Find where the given text appears and provide that cell's center as (X, Y) coordinate. 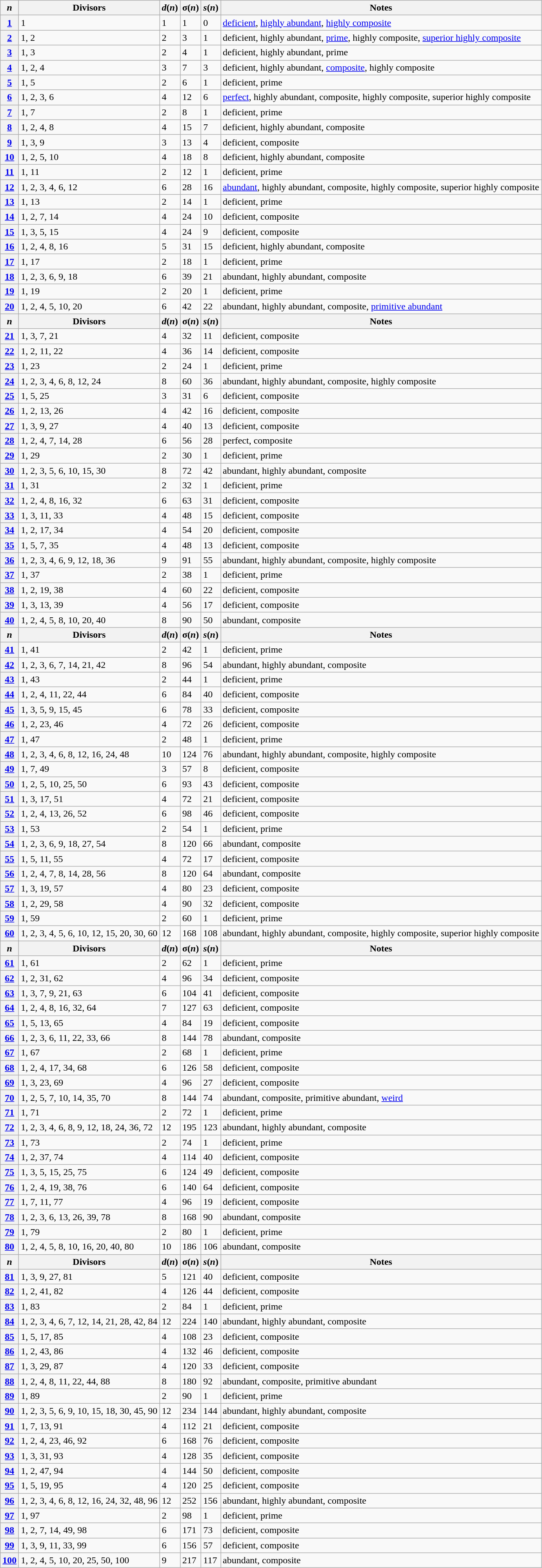
1, 2, 3, 5, 6, 9, 10, 15, 18, 30, 45, 90 (89, 1411)
1, 2, 47, 94 (89, 1471)
1, 2, 3, 6, 11, 22, 33, 66 (89, 1038)
1, 2, 4, 5, 10, 20 (89, 306)
1, 2, 3, 6, 9, 18, 27, 54 (89, 844)
1, 2, 11, 22 (89, 351)
1, 73 (89, 1142)
94 (9, 1471)
1, 2, 13, 26 (89, 411)
perfect, highly abundant, composite, highly composite, superior highly composite (381, 97)
1, 2, 3, 6 (89, 97)
114 (191, 1157)
117 (211, 1560)
132 (191, 1351)
1, 2, 7, 14, 49, 98 (89, 1530)
1, 2 (89, 38)
83 (9, 1306)
1, 2, 3, 4, 6, 8, 12, 24 (89, 381)
45 (9, 709)
1, 2, 4, 7, 14, 28 (89, 441)
61 (9, 963)
abundant, composite, primitive abundant (381, 1381)
1, 7 (89, 112)
195 (191, 1127)
86 (9, 1351)
52 (9, 814)
71 (9, 1112)
1, 3, 23, 69 (89, 1082)
1, 3, 13, 39 (89, 605)
65 (9, 1023)
70 (9, 1097)
1, 2, 4, 23, 46, 92 (89, 1441)
128 (191, 1456)
1, 2, 4, 7, 8, 14, 28, 56 (89, 873)
37 (9, 575)
69 (9, 1082)
1, 2, 3, 6, 13, 26, 39, 78 (89, 1217)
47 (9, 739)
51 (9, 799)
1, 31 (89, 486)
1, 2, 4 (89, 67)
1, 2, 4, 8 (89, 127)
77 (9, 1202)
1, 3, 17, 51 (89, 799)
106 (211, 1247)
104 (191, 993)
0 (211, 23)
1, 53 (89, 829)
1, 5, 13, 65 (89, 1023)
1, 67 (89, 1053)
79 (9, 1232)
87 (9, 1366)
1, 2, 3, 6, 7, 14, 21, 42 (89, 665)
1, 2, 43, 86 (89, 1351)
1, 3, 9 (89, 142)
1, 71 (89, 1112)
1, 2, 4, 8, 11, 22, 44, 88 (89, 1381)
1, 2, 7, 14 (89, 217)
perfect, composite (381, 441)
29 (9, 456)
1, 3, 9, 27 (89, 426)
1, 3, 7, 9, 21, 63 (89, 993)
99 (9, 1545)
1, 2, 41, 82 (89, 1292)
1, 2, 3, 4, 6, 9, 12, 18, 36 (89, 560)
121 (191, 1277)
1, 97 (89, 1515)
1, 2, 3, 4, 6, 7, 12, 14, 21, 28, 42, 84 (89, 1321)
1, 2, 4, 5, 8, 10, 20, 40 (89, 620)
1, 3, 5, 15, 25, 75 (89, 1172)
deficient, highly abundant, prime (381, 53)
1, 7, 13, 91 (89, 1426)
1, 3, 9, 27, 81 (89, 1277)
1, 5, 7, 35 (89, 545)
97 (9, 1515)
59 (9, 919)
1, 2, 3, 5, 6, 10, 15, 30 (89, 471)
67 (9, 1053)
1, 3, 9, 11, 33, 99 (89, 1545)
127 (191, 1008)
1, 89 (89, 1396)
252 (191, 1501)
1, 2, 29, 58 (89, 903)
89 (9, 1396)
1, 2, 37, 74 (89, 1157)
1, 11 (89, 172)
1, 2, 19, 38 (89, 590)
1, 47 (89, 739)
75 (9, 1172)
53 (9, 829)
1, 3, 5, 15 (89, 232)
95 (9, 1486)
1, 2, 5, 10, 25, 50 (89, 784)
1, 3, 11, 33 (89, 515)
1, 3 (89, 53)
deficient, highly abundant, composite, highly composite (381, 67)
1, 2, 4, 8, 16, 32, 64 (89, 1008)
deficient, highly abundant, highly composite (381, 23)
1, 2, 3, 4, 6, 8, 12, 16, 24, 32, 48, 96 (89, 1501)
88 (9, 1381)
100 (9, 1560)
1, 7, 49 (89, 769)
1, 2, 3, 6, 9, 18 (89, 276)
1, 2, 4, 13, 26, 52 (89, 814)
deficient, highly abundant, prime, highly composite, superior highly composite (381, 38)
abundant, highly abundant, composite, primitive abundant (381, 306)
1, 2, 31, 62 (89, 978)
1, 43 (89, 680)
1, 5, 11, 55 (89, 859)
1, 3, 19, 57 (89, 888)
112 (191, 1426)
1, 17 (89, 262)
1, 2, 4, 17, 34, 68 (89, 1068)
85 (9, 1336)
234 (191, 1411)
1, 2, 3, 4, 5, 6, 10, 12, 15, 20, 30, 60 (89, 933)
81 (9, 1277)
1, 2, 4, 11, 22, 44 (89, 695)
1, 37 (89, 575)
1, 83 (89, 1306)
1, 5 (89, 82)
1, 23 (89, 366)
1, 3, 7, 21 (89, 336)
1, 13 (89, 202)
123 (211, 1127)
1, 3, 29, 87 (89, 1366)
1, 5, 17, 85 (89, 1336)
1, 2, 3, 4, 6, 8, 12, 16, 24, 48 (89, 754)
1, 2, 23, 46 (89, 724)
1, 41 (89, 649)
1, 59 (89, 919)
1, 2, 3, 4, 6, 8, 9, 12, 18, 24, 36, 72 (89, 1127)
1, 2, 5, 10 (89, 157)
1, 2, 17, 34 (89, 530)
1, 2, 4, 5, 8, 10, 16, 20, 40, 80 (89, 1247)
1, 5, 19, 95 (89, 1486)
180 (191, 1381)
1, 2, 4, 8, 16 (89, 247)
1, 2, 4, 19, 38, 76 (89, 1187)
82 (9, 1292)
abundant, composite, primitive abundant, weird (381, 1097)
1, 2, 3, 4, 6, 12 (89, 187)
186 (191, 1247)
1, 3, 5, 9, 15, 45 (89, 709)
224 (191, 1321)
1, 2, 5, 7, 10, 14, 35, 70 (89, 1097)
217 (191, 1560)
1, 3, 31, 93 (89, 1456)
1, 2, 4, 8, 16, 32 (89, 500)
1, 5, 25 (89, 396)
1, 79 (89, 1232)
1, 19 (89, 291)
171 (191, 1530)
1, 2, 4, 5, 10, 20, 25, 50, 100 (89, 1560)
1, 7, 11, 77 (89, 1202)
1, 61 (89, 963)
1, 29 (89, 456)
